Find where the given text appears and provide that cell's center as [X, Y] coordinate. 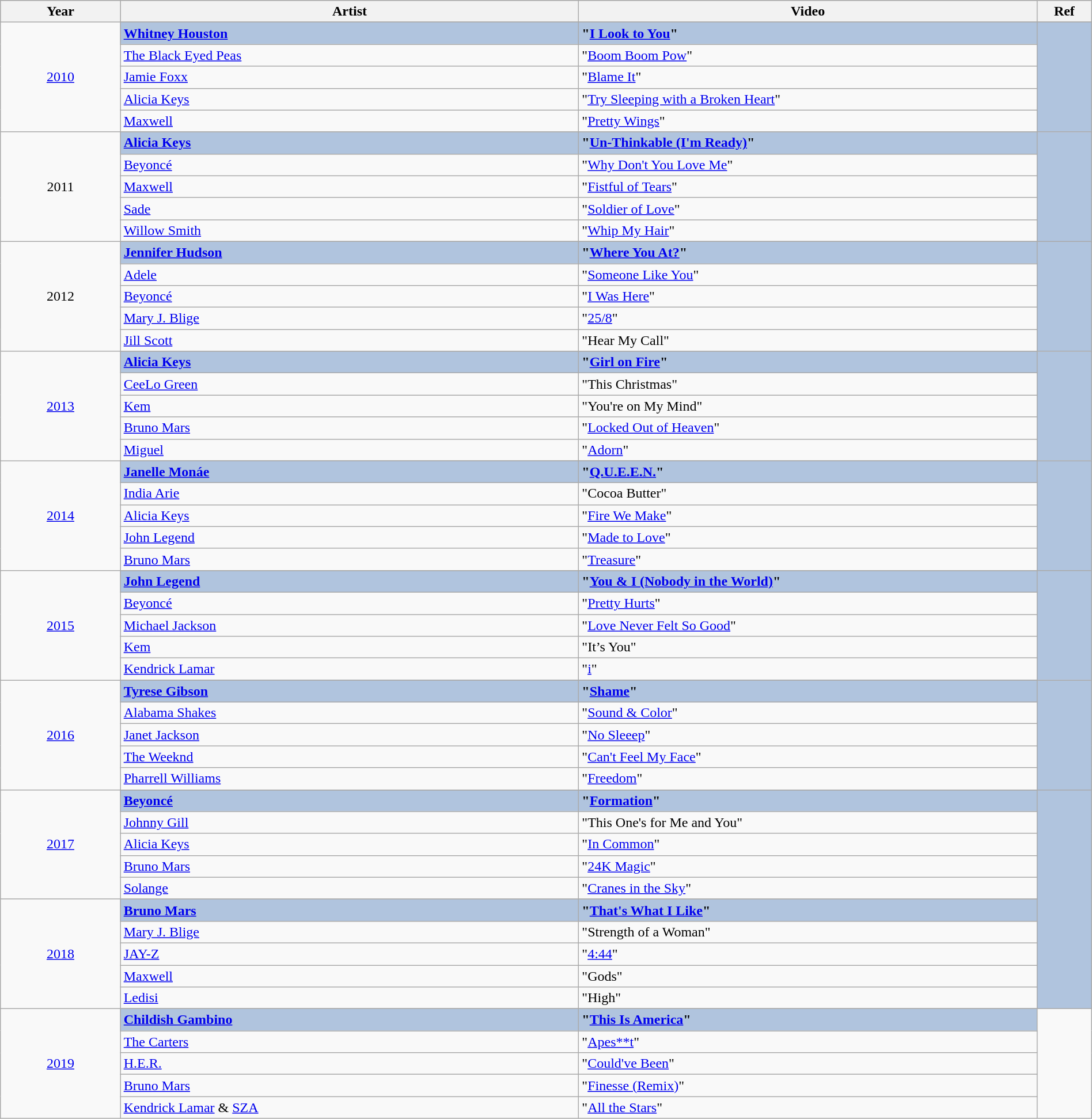
"Love Never Felt So Good" [808, 625]
Pharrell Williams [350, 779]
"Blame It" [808, 77]
"In Common" [808, 844]
Willow Smith [350, 230]
Michael Jackson [350, 625]
Johnny Gill [350, 822]
"Sound & Color" [808, 713]
Year [60, 12]
Kendrick Lamar & SZA [350, 1107]
"24K Magic" [808, 866]
Ref [1064, 12]
"Hear My Call" [808, 340]
"Try Sleeping with a Broken Heart" [808, 99]
"Pretty Wings" [808, 121]
2018 [60, 954]
"i" [808, 669]
"Locked Out of Heaven" [808, 428]
JAY-Z [350, 954]
Tyrese Gibson [350, 691]
2010 [60, 77]
"I Look to You" [808, 33]
"Pretty Hurts" [808, 603]
H.E.R. [350, 1064]
"Treasure" [808, 559]
Jamie Foxx [350, 77]
"Girl on Fire" [808, 362]
"Cocoa Butter" [808, 494]
"It’s You" [808, 647]
"Shame" [808, 691]
2017 [60, 844]
"All the Stars" [808, 1107]
"This Is America" [808, 1020]
"This One's for Me and You" [808, 822]
2019 [60, 1064]
2015 [60, 625]
"You & I (Nobody in the World)" [808, 581]
Miguel [350, 450]
Video [808, 12]
The Weeknd [350, 757]
"Fire We Make" [808, 515]
Janet Jackson [350, 735]
Artist [350, 12]
Sade [350, 208]
"Apes**t" [808, 1042]
"Boom Boom Pow" [808, 55]
"Where You At?" [808, 252]
Whitney Houston [350, 33]
"You're on My Mind" [808, 406]
"Un-Thinkable (I'm Ready)" [808, 143]
"Soldier of Love" [808, 208]
"No Sleeep" [808, 735]
Childish Gambino [350, 1020]
Ledisi [350, 998]
"Someone Like You" [808, 275]
Jill Scott [350, 340]
"Whip My Hair" [808, 230]
"Can't Feel My Face" [808, 757]
"Strength of a Woman" [808, 932]
Adele [350, 275]
2012 [60, 296]
The Carters [350, 1042]
2011 [60, 187]
"That's What I Like" [808, 910]
"Q.U.E.E.N." [808, 472]
CeeLo Green [350, 384]
"High" [808, 998]
Solange [350, 888]
"Cranes in the Sky" [808, 888]
Jennifer Hudson [350, 252]
"Freedom" [808, 779]
"Adorn" [808, 450]
"This Christmas" [808, 384]
"Made to Love" [808, 537]
"I Was Here" [808, 297]
"Finesse (Remix)" [808, 1086]
Janelle Monáe [350, 472]
Kendrick Lamar [350, 669]
"4:44" [808, 954]
"Why Don't You Love Me" [808, 165]
The Black Eyed Peas [350, 55]
"Fistful of Tears" [808, 187]
2014 [60, 515]
"25/8" [808, 318]
"Could've Been" [808, 1064]
2013 [60, 406]
Alabama Shakes [350, 713]
2016 [60, 735]
India Arie [350, 494]
"Gods" [808, 976]
"Formation" [808, 801]
